Locate the cell with the specified text and output its [X, Y] center coordinate. 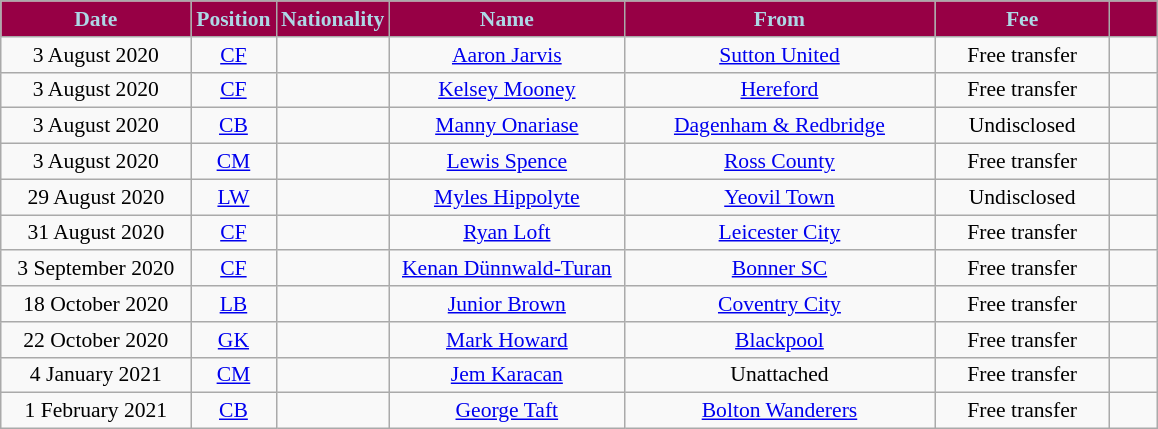
Ryan Loft [506, 233]
3 September 2020 [96, 269]
GK [234, 340]
Manny Onariase [506, 126]
Fee [1022, 19]
Dagenham & Redbridge [779, 126]
Yeovil Town [779, 197]
Date [96, 19]
22 October 2020 [96, 340]
Junior Brown [506, 304]
Mark Howard [506, 340]
31 August 2020 [96, 233]
Coventry City [779, 304]
From [779, 19]
Sutton United [779, 55]
Aaron Jarvis [506, 55]
Leicester City [779, 233]
Name [506, 19]
Hereford [779, 90]
29 August 2020 [96, 197]
Lewis Spence [506, 162]
Bonner SC [779, 269]
Blackpool [779, 340]
Nationality [332, 19]
Bolton Wanderers [779, 411]
Position [234, 19]
Jem Karacan [506, 375]
Unattached [779, 375]
1 February 2021 [96, 411]
LB [234, 304]
Ross County [779, 162]
Kenan Dünnwald-Turan [506, 269]
Myles Hippolyte [506, 197]
LW [234, 197]
18 October 2020 [96, 304]
4 January 2021 [96, 375]
George Taft [506, 411]
Kelsey Mooney [506, 90]
